Scan for the cell matching the given text and deliver its [X, Y] coordinate at center. 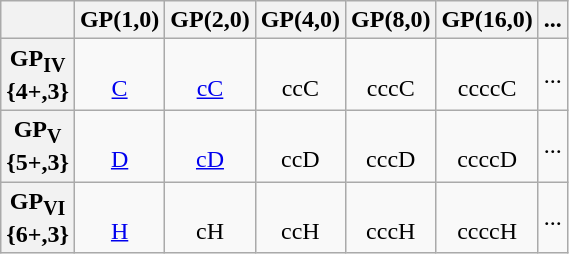
GPV{5+,3} [38, 146]
D [119, 146]
GP(8,0) [391, 20]
ccC [300, 74]
cC [210, 74]
cccD [391, 146]
GPVI{6+,3} [38, 218]
ccccH [487, 218]
GP(2,0) [210, 20]
ccH [300, 218]
cccH [391, 218]
ccccC [487, 74]
GP(16,0) [487, 20]
cccC [391, 74]
cD [210, 146]
ccD [300, 146]
GP(1,0) [119, 20]
H [119, 218]
GP(4,0) [300, 20]
C [119, 74]
cH [210, 218]
GPIV{4+,3} [38, 74]
ccccD [487, 146]
